Identify which cell holds the provided text, then report its [X, Y] central coordinate. 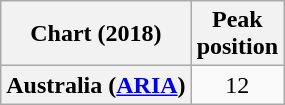
12 [237, 85]
Chart (2018) [96, 34]
Australia (ARIA) [96, 85]
Peakposition [237, 34]
